Locate the cell with the specified text and output its (X, Y) center coordinate. 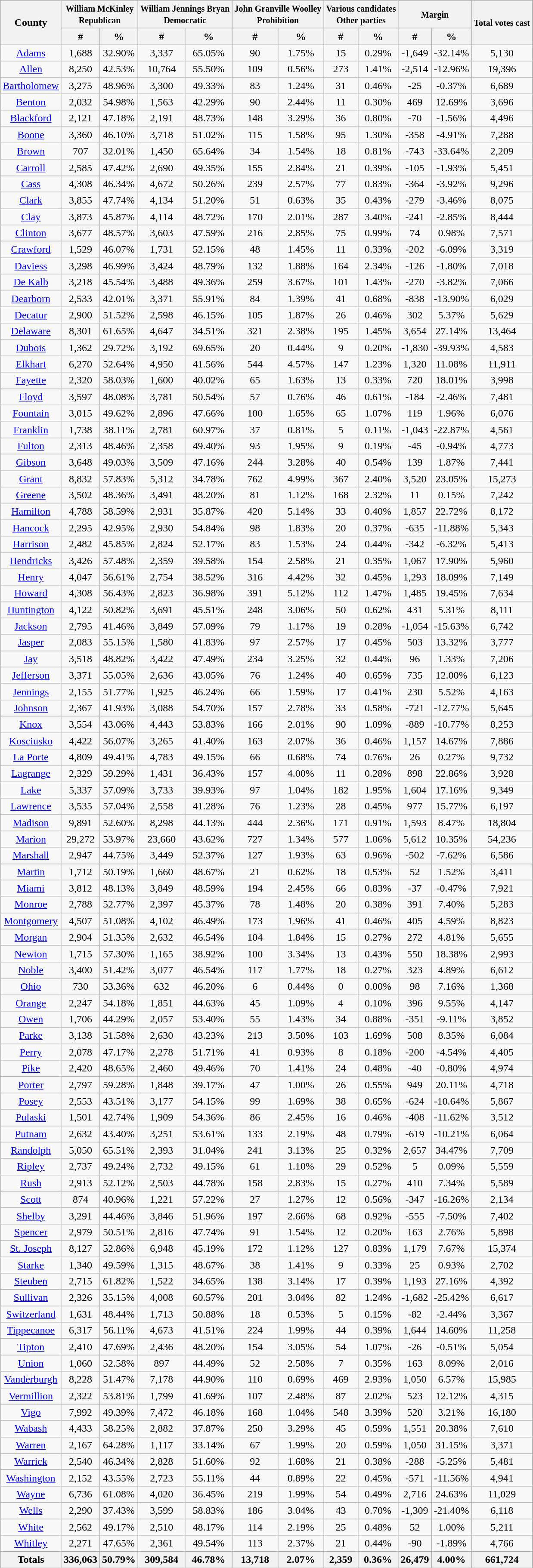
2,630 (162, 1036)
239 (255, 184)
3,337 (162, 53)
194 (255, 888)
12.69% (451, 102)
5,337 (80, 790)
-743 (415, 151)
1,368 (502, 986)
-70 (415, 118)
47.18% (119, 118)
Pike (31, 1068)
5,898 (502, 1232)
27.16% (451, 1281)
1,320 (415, 364)
2,788 (80, 904)
-3.46% (451, 200)
48.79% (208, 266)
5.12% (301, 593)
3,275 (80, 86)
17.16% (451, 790)
5,612 (415, 839)
3,509 (162, 462)
William McKinleyRepublican (99, 15)
13.32% (451, 642)
Warrick (31, 1461)
84 (255, 299)
4,433 (80, 1429)
50.88% (208, 1314)
19.45% (451, 593)
1,909 (162, 1117)
-3.82% (451, 282)
Martin (31, 872)
1.77% (301, 970)
5.31% (451, 610)
44.75% (119, 855)
36.43% (208, 774)
36.98% (208, 593)
57 (255, 397)
Whitley (31, 1543)
54.18% (119, 1003)
-10.64% (451, 1101)
4,047 (80, 577)
7,018 (502, 266)
3,718 (162, 135)
14.60% (451, 1330)
46.15% (208, 315)
2,167 (80, 1445)
1,857 (415, 512)
3,691 (162, 610)
2,904 (80, 937)
13,718 (255, 1560)
70 (255, 1068)
730 (80, 986)
1.39% (301, 299)
1,644 (415, 1330)
49.36% (208, 282)
5,413 (502, 544)
147 (341, 364)
32.01% (119, 151)
1.06% (378, 839)
Fulton (31, 446)
-2.46% (451, 397)
57.30% (119, 954)
2,032 (80, 102)
Fayette (31, 380)
1.68% (301, 1461)
Wabash (31, 1429)
47.59% (208, 233)
216 (255, 233)
0.49% (378, 1494)
5,050 (80, 1150)
3.40% (378, 216)
241 (255, 1150)
3,998 (502, 380)
81 (255, 495)
Rush (31, 1183)
3.06% (301, 610)
Jasper (31, 642)
Morgan (31, 937)
2,930 (162, 528)
Cass (31, 184)
17.90% (451, 561)
2,723 (162, 1478)
2,510 (162, 1527)
4,114 (162, 216)
-889 (415, 724)
53.36% (119, 986)
2,361 (162, 1543)
4,583 (502, 348)
7,472 (162, 1412)
Jennings (31, 691)
Porter (31, 1085)
52.37% (208, 855)
26,479 (415, 1560)
60.97% (208, 429)
44.46% (119, 1216)
0.37% (378, 528)
8,075 (502, 200)
6,029 (502, 299)
3.50% (301, 1036)
323 (415, 970)
42.53% (119, 69)
2.38% (301, 331)
1,925 (162, 691)
-347 (415, 1199)
53.40% (208, 1019)
65.64% (208, 151)
2,716 (415, 1494)
Marshall (31, 855)
St. Joseph (31, 1248)
52.58% (119, 1363)
3.34% (301, 954)
Adams (31, 53)
1,604 (415, 790)
43.05% (208, 675)
Fountain (31, 413)
60.57% (208, 1298)
43.23% (208, 1036)
51.60% (208, 1461)
2,540 (80, 1461)
1,848 (162, 1085)
35.15% (119, 1298)
1.48% (301, 904)
Posey (31, 1101)
77 (341, 184)
48.36% (119, 495)
1.10% (301, 1167)
2.76% (451, 1232)
43.40% (119, 1134)
5,283 (502, 904)
949 (415, 1085)
109 (255, 69)
3,426 (80, 561)
Putnam (31, 1134)
1.34% (301, 839)
2.32% (378, 495)
0.63% (301, 200)
Floyd (31, 397)
250 (255, 1429)
0.89% (301, 1478)
7,288 (502, 135)
53.97% (119, 839)
Washington (31, 1478)
321 (255, 331)
7,206 (502, 659)
51.71% (208, 1052)
Wayne (31, 1494)
-0.80% (451, 1068)
3,491 (162, 495)
8 (341, 1052)
48.08% (119, 397)
-571 (415, 1478)
410 (415, 1183)
54.15% (208, 1101)
-25.42% (451, 1298)
2,797 (80, 1085)
2,078 (80, 1052)
Starke (31, 1265)
18.38% (451, 954)
49.41% (119, 757)
Vanderburgh (31, 1380)
2,322 (80, 1396)
Boone (31, 135)
2,326 (80, 1298)
6,948 (162, 1248)
5,559 (502, 1167)
2,134 (502, 1199)
7,178 (162, 1380)
48.82% (119, 659)
95 (341, 135)
54,236 (502, 839)
50.26% (208, 184)
-1,309 (415, 1510)
7.34% (451, 1183)
3,400 (80, 970)
2,533 (80, 299)
3,177 (162, 1101)
43.06% (119, 724)
58.03% (119, 380)
661,724 (502, 1560)
Elkhart (31, 364)
171 (341, 823)
3,367 (502, 1314)
34.51% (208, 331)
6,689 (502, 86)
3,733 (162, 790)
3.14% (301, 1281)
1.52% (451, 872)
1,563 (162, 102)
3,777 (502, 642)
2,715 (80, 1281)
36.45% (208, 1494)
3,449 (162, 855)
47.65% (119, 1543)
-364 (415, 184)
Daviess (31, 266)
Jackson (31, 626)
-0.51% (451, 1347)
18.09% (451, 577)
195 (341, 331)
48.72% (208, 216)
-184 (415, 397)
Tippecanoe (31, 1330)
87 (341, 1396)
8,298 (162, 823)
Madison (31, 823)
3.25% (301, 659)
4,809 (80, 757)
Jay (31, 659)
230 (415, 691)
3.05% (301, 1347)
44.29% (119, 1019)
5,312 (162, 479)
-5.25% (451, 1461)
5,589 (502, 1183)
3,928 (502, 774)
48.17% (208, 1527)
11.08% (451, 364)
164 (341, 266)
2,358 (162, 446)
114 (255, 1527)
56.07% (119, 741)
Gibson (31, 462)
65.51% (119, 1150)
1.83% (301, 528)
7.67% (451, 1248)
Marion (31, 839)
2,191 (162, 118)
49.03% (119, 462)
29 (341, 1167)
234 (255, 659)
7,481 (502, 397)
7,886 (502, 741)
2,828 (162, 1461)
51.58% (119, 1036)
-10.21% (451, 1134)
56.61% (119, 577)
16,180 (502, 1412)
6,076 (502, 413)
272 (415, 937)
44.63% (208, 1003)
-40 (415, 1068)
4.59% (451, 921)
-22.87% (451, 429)
-0.47% (451, 888)
112 (341, 593)
52.60% (119, 823)
7,610 (502, 1429)
2.34% (378, 266)
3,781 (162, 397)
-721 (415, 708)
18,804 (502, 823)
2,152 (80, 1478)
51.08% (119, 921)
-11.88% (451, 528)
1,551 (415, 1429)
Clay (31, 216)
9,296 (502, 184)
-12.96% (451, 69)
16 (341, 1117)
Various candidatesOther parties (361, 15)
28 (341, 806)
44.49% (208, 1363)
49.24% (119, 1167)
5,867 (502, 1101)
2.48% (301, 1396)
9,891 (80, 823)
2,931 (162, 512)
-619 (415, 1134)
33.14% (208, 1445)
1,315 (162, 1265)
45.54% (119, 282)
Pulaski (31, 1117)
51.20% (208, 200)
4,647 (162, 331)
3,696 (502, 102)
49.40% (208, 446)
45.51% (208, 610)
2.66% (301, 1216)
58.59% (119, 512)
Warren (31, 1445)
4,672 (162, 184)
897 (162, 1363)
8,250 (80, 69)
336,063 (80, 1560)
Monroe (31, 904)
County (31, 22)
8,111 (502, 610)
2,979 (80, 1232)
3,535 (80, 806)
101 (341, 282)
4.81% (451, 937)
Lagrange (31, 774)
0.69% (301, 1380)
4,974 (502, 1068)
43.55% (119, 1478)
2,247 (80, 1003)
15.77% (451, 806)
113 (255, 1543)
39.17% (208, 1085)
22.86% (451, 774)
55.11% (208, 1478)
Franklin (31, 429)
2,824 (162, 544)
0.41% (378, 691)
-6.32% (451, 544)
2,313 (80, 446)
3,648 (80, 462)
1.93% (301, 855)
Huntington (31, 610)
4,020 (162, 1494)
11,911 (502, 364)
-90 (415, 1543)
287 (341, 216)
48.59% (208, 888)
11,029 (502, 1494)
-37 (415, 888)
15,985 (502, 1380)
4,496 (502, 118)
1,067 (415, 561)
White (31, 1527)
22 (341, 1478)
7,402 (502, 1216)
48.44% (119, 1314)
42.95% (119, 528)
273 (341, 69)
-7.62% (451, 855)
47.17% (119, 1052)
2,320 (80, 380)
3,422 (162, 659)
-1,054 (415, 626)
52.64% (119, 364)
56.11% (119, 1330)
50.82% (119, 610)
7,709 (502, 1150)
148 (255, 118)
4,718 (502, 1085)
720 (415, 380)
49.59% (119, 1265)
Carroll (31, 167)
1,179 (415, 1248)
-241 (415, 216)
2.83% (301, 1183)
45.85% (119, 544)
431 (415, 610)
1,293 (415, 577)
Owen (31, 1019)
34.78% (208, 479)
Orange (31, 1003)
50.79% (119, 1560)
1,799 (162, 1396)
104 (255, 937)
Clinton (31, 233)
3,518 (80, 659)
10.35% (451, 839)
2,900 (80, 315)
173 (255, 921)
0.18% (378, 1052)
4,102 (162, 921)
2,636 (162, 675)
2,436 (162, 1347)
Noble (31, 970)
29,272 (80, 839)
48.13% (119, 888)
2.37% (301, 1543)
6,197 (502, 806)
41.69% (208, 1396)
2.02% (378, 1396)
-555 (415, 1216)
2,737 (80, 1167)
727 (255, 839)
49.35% (208, 167)
-12.77% (451, 708)
8,228 (80, 1380)
0.19% (378, 446)
51.77% (119, 691)
56.43% (119, 593)
35.87% (208, 512)
0.61% (378, 397)
0.92% (378, 1216)
4.42% (301, 577)
1,117 (162, 1445)
1.63% (301, 380)
6,123 (502, 675)
44.78% (208, 1183)
Brown (31, 151)
59.28% (119, 1085)
54.70% (208, 708)
107 (255, 1396)
7,571 (502, 233)
550 (415, 954)
316 (255, 577)
0.09% (451, 1167)
5,960 (502, 561)
4,163 (502, 691)
8,253 (502, 724)
51.47% (119, 1380)
2,690 (162, 167)
Grant (31, 479)
45.37% (208, 904)
-32.14% (451, 53)
23.05% (451, 479)
1,706 (80, 1019)
2,816 (162, 1232)
396 (415, 1003)
49.62% (119, 413)
58.25% (119, 1429)
Hancock (31, 528)
5,054 (502, 1347)
110 (255, 1380)
51.35% (119, 937)
115 (255, 135)
138 (255, 1281)
55.05% (119, 675)
1,165 (162, 954)
3,265 (162, 741)
1,600 (162, 380)
224 (255, 1330)
3,520 (415, 479)
Vermillion (31, 1396)
Howard (31, 593)
4,941 (502, 1478)
0.91% (378, 823)
1,738 (80, 429)
Wells (31, 1510)
6,064 (502, 1134)
-408 (415, 1117)
8.47% (451, 823)
4,507 (80, 921)
7,441 (502, 462)
105 (255, 315)
42.01% (119, 299)
2,083 (80, 642)
6,742 (502, 626)
4,950 (162, 364)
24.63% (451, 1494)
244 (255, 462)
3.39% (378, 1412)
18.01% (451, 380)
6,084 (502, 1036)
1,688 (80, 53)
3,677 (80, 233)
-126 (415, 266)
11,258 (502, 1330)
2.40% (378, 479)
-6.09% (451, 250)
Harrison (31, 544)
3.21% (451, 1412)
46.20% (208, 986)
46.18% (208, 1412)
166 (255, 724)
-202 (415, 250)
-342 (415, 544)
20.38% (451, 1429)
38.52% (208, 577)
2,016 (502, 1363)
-4.91% (451, 135)
1,221 (162, 1199)
0.54% (378, 462)
2,896 (162, 413)
Hamilton (31, 512)
41.51% (208, 1330)
Shelby (31, 1216)
-1.89% (451, 1543)
50 (341, 610)
8.09% (451, 1363)
Randolph (31, 1150)
2,410 (80, 1347)
47.69% (119, 1347)
3,597 (80, 397)
508 (415, 1036)
Dearborn (31, 299)
Bartholomew (31, 86)
2.36% (301, 823)
10,764 (162, 69)
Clark (31, 200)
53.83% (208, 724)
Totals (31, 1560)
3,512 (502, 1117)
5.14% (301, 512)
3,218 (80, 282)
0.79% (378, 1134)
2.44% (301, 102)
Miami (31, 888)
1,060 (80, 1363)
57.04% (119, 806)
2,657 (415, 1150)
0.00% (378, 986)
-9.11% (451, 1019)
735 (415, 675)
46.49% (208, 921)
874 (80, 1199)
-10.77% (451, 724)
3,855 (80, 200)
-105 (415, 167)
-16.26% (451, 1199)
15,374 (502, 1248)
2.85% (301, 233)
51.42% (119, 970)
8,444 (502, 216)
3,554 (80, 724)
0.29% (378, 53)
1.27% (301, 1199)
-0.94% (451, 446)
1.33% (451, 659)
-1.80% (451, 266)
2,057 (162, 1019)
59.29% (119, 774)
7,921 (502, 888)
Delaware (31, 331)
John Granville WoolleyProhibition (278, 15)
1,450 (162, 151)
Ripley (31, 1167)
0.55% (378, 1085)
2,482 (80, 544)
2,754 (162, 577)
55.91% (208, 299)
51.02% (208, 135)
40.96% (119, 1199)
0.70% (378, 1510)
2,397 (162, 904)
898 (415, 774)
762 (255, 479)
31.04% (208, 1150)
-21.40% (451, 1510)
Spencer (31, 1232)
-11.62% (451, 1117)
4,122 (80, 610)
4,673 (162, 1330)
Lawrence (31, 806)
4,443 (162, 724)
43.62% (208, 839)
2,562 (80, 1527)
197 (255, 1216)
1,529 (80, 250)
Newton (31, 954)
7,149 (502, 577)
1,712 (80, 872)
1.75% (301, 53)
53.81% (119, 1396)
2,993 (502, 954)
43.51% (119, 1101)
78 (255, 904)
2,503 (162, 1183)
6,736 (80, 1494)
4,783 (162, 757)
3,088 (162, 708)
6.57% (451, 1380)
3,424 (162, 266)
2.93% (378, 1380)
2,702 (502, 1265)
117 (255, 970)
3,192 (162, 348)
47.49% (208, 659)
201 (255, 1298)
-1.56% (451, 118)
7,066 (502, 282)
65.05% (208, 53)
3,077 (162, 970)
-279 (415, 200)
1,340 (80, 1265)
2,209 (502, 151)
Benton (31, 102)
50.51% (119, 1232)
79 (255, 626)
34.65% (208, 1281)
Dubois (31, 348)
Steuben (31, 1281)
1,431 (162, 774)
40.02% (208, 380)
52.15% (208, 250)
Total votes cast (502, 22)
13,464 (502, 331)
544 (255, 364)
49.39% (119, 1412)
3.13% (301, 1150)
9.55% (451, 1003)
63 (341, 855)
248 (255, 610)
Jefferson (31, 675)
4.57% (301, 364)
-3.92% (451, 184)
1,522 (162, 1281)
34.47% (451, 1150)
-26 (415, 1347)
4,008 (162, 1298)
15,273 (502, 479)
48.46% (119, 446)
55.15% (119, 642)
5,629 (502, 315)
5,645 (502, 708)
52.86% (119, 1248)
41.83% (208, 642)
Switzerland (31, 1314)
Perry (31, 1052)
4,315 (502, 1396)
-502 (415, 855)
2,295 (80, 528)
5.37% (451, 315)
-7.50% (451, 1216)
37 (255, 429)
3,599 (162, 1510)
-13.90% (451, 299)
1,501 (80, 1117)
2,732 (162, 1167)
0.99% (378, 233)
133 (255, 1134)
2,947 (80, 855)
96 (415, 659)
61.82% (119, 1281)
-1.93% (451, 167)
61.65% (119, 331)
-1,682 (415, 1298)
9,732 (502, 757)
31 (341, 86)
2,795 (80, 626)
2,393 (162, 1150)
51.96% (208, 1216)
69.65% (208, 348)
41.46% (119, 626)
1,731 (162, 250)
444 (255, 823)
3,138 (80, 1036)
5,343 (502, 528)
7.40% (451, 904)
1.30% (378, 135)
4.99% (301, 479)
2,271 (80, 1543)
Henry (31, 577)
-288 (415, 1461)
219 (255, 1494)
3.67% (301, 282)
51.52% (119, 315)
23,660 (162, 839)
5,655 (502, 937)
-82 (415, 1314)
-33.64% (451, 151)
De Kalb (31, 282)
48.96% (119, 86)
22.72% (451, 512)
La Porte (31, 757)
405 (415, 921)
520 (415, 1412)
4,422 (80, 741)
1.47% (378, 593)
2,460 (162, 1068)
1,631 (80, 1314)
8,172 (502, 512)
3,360 (80, 135)
41.93% (119, 708)
4,134 (162, 200)
Margin (435, 15)
3,654 (415, 331)
86 (255, 1117)
-624 (415, 1101)
103 (341, 1036)
309,584 (162, 1560)
12.12% (451, 1396)
52.17% (208, 544)
46.78% (208, 1560)
4,561 (502, 429)
-4.54% (451, 1052)
548 (341, 1412)
1,715 (80, 954)
3,298 (80, 266)
Allen (31, 69)
93 (255, 446)
47.42% (119, 167)
2,781 (162, 429)
8.35% (451, 1036)
186 (255, 1510)
977 (415, 806)
3,015 (80, 413)
82 (341, 1298)
1,593 (415, 823)
119 (415, 413)
-0.37% (451, 86)
61.08% (119, 1494)
2,290 (80, 1510)
6,612 (502, 970)
6,617 (502, 1298)
2,420 (80, 1068)
3,411 (502, 872)
4,773 (502, 446)
0.80% (378, 118)
2,823 (162, 593)
57.48% (119, 561)
2,155 (80, 691)
523 (415, 1396)
41.28% (208, 806)
27 (255, 1199)
37.43% (119, 1510)
42.29% (208, 102)
0.32% (378, 1150)
Sullivan (31, 1298)
9,349 (502, 790)
27.14% (451, 331)
259 (255, 282)
-2.85% (451, 216)
4,788 (80, 512)
46 (341, 397)
41.56% (208, 364)
4,405 (502, 1052)
Blackford (31, 118)
2,585 (80, 167)
-25 (415, 86)
37.87% (208, 1429)
0.10% (378, 1003)
0.98% (451, 233)
182 (341, 790)
47.66% (208, 413)
-270 (415, 282)
Vigo (31, 1412)
3,488 (162, 282)
1,157 (415, 741)
0.36% (378, 1560)
1.53% (301, 544)
19 (341, 626)
Knox (31, 724)
Ohio (31, 986)
Hendricks (31, 561)
58.83% (208, 1510)
1,193 (415, 1281)
Kosciusko (31, 741)
75 (341, 233)
7.16% (451, 986)
1,660 (162, 872)
158 (255, 1183)
51 (255, 200)
2.78% (301, 708)
367 (341, 479)
61 (255, 1167)
Scott (31, 1199)
50.19% (119, 872)
-635 (415, 528)
1,580 (162, 642)
43 (341, 1510)
0.88% (378, 1019)
39.58% (208, 561)
1.58% (301, 135)
2,882 (162, 1429)
707 (80, 151)
5,211 (502, 1527)
46.07% (119, 250)
47.16% (208, 462)
3,300 (162, 86)
2,913 (80, 1183)
49.17% (119, 1527)
91 (255, 1232)
4,392 (502, 1281)
6,270 (80, 364)
1.59% (301, 691)
5.52% (451, 691)
420 (255, 512)
20.11% (451, 1085)
14.67% (451, 741)
2,598 (162, 315)
54.98% (119, 102)
42.74% (119, 1117)
2,278 (162, 1052)
0.40% (378, 512)
2,121 (80, 118)
48.57% (119, 233)
45.87% (119, 216)
64.28% (119, 1445)
6,118 (502, 1510)
49.46% (208, 1068)
49.54% (208, 1543)
4,147 (502, 1003)
5,130 (502, 53)
-200 (415, 1052)
0.96% (378, 855)
155 (255, 167)
48.65% (119, 1068)
1.65% (301, 413)
1,362 (80, 348)
7 (341, 1363)
68 (341, 1216)
3,502 (80, 495)
6,586 (502, 855)
46.24% (208, 691)
55 (255, 1019)
302 (415, 315)
92 (255, 1461)
38.11% (119, 429)
-11.56% (451, 1478)
41.40% (208, 741)
3.28% (301, 462)
3,251 (162, 1134)
54.36% (208, 1117)
2,553 (80, 1101)
3,812 (80, 888)
-838 (415, 299)
31.15% (451, 1445)
7,634 (502, 593)
3,291 (80, 1216)
52.77% (119, 904)
6 (255, 986)
-1,043 (415, 429)
0.11% (378, 429)
47 (255, 1085)
29.72% (119, 348)
170 (255, 216)
-358 (415, 135)
4.89% (451, 970)
-45 (415, 446)
Lake (31, 790)
46.99% (119, 266)
139 (415, 462)
3,852 (502, 1019)
3,873 (80, 216)
-2.44% (451, 1314)
3,846 (162, 1216)
7,242 (502, 495)
Decatur (31, 315)
-1,830 (415, 348)
54.84% (208, 528)
48.73% (208, 118)
3,319 (502, 250)
577 (341, 839)
0.52% (378, 1167)
8,832 (80, 479)
Johnson (31, 708)
132 (255, 266)
172 (255, 1248)
4,766 (502, 1543)
38.92% (208, 954)
2,329 (80, 774)
-15.63% (451, 626)
0 (341, 986)
632 (162, 986)
5,481 (502, 1461)
50.54% (208, 397)
57.22% (208, 1199)
-39.93% (451, 348)
32.90% (119, 53)
1.88% (301, 266)
55.50% (208, 69)
-1,649 (415, 53)
-351 (415, 1019)
3,603 (162, 233)
Parke (31, 1036)
67 (255, 1445)
1,713 (162, 1314)
1,851 (162, 1003)
1.17% (301, 626)
53.61% (208, 1134)
William Jennings BryanDemocratic (185, 15)
Montgomery (31, 921)
6,317 (80, 1330)
35 (341, 200)
49.33% (208, 86)
1.84% (301, 937)
57.83% (119, 479)
Greene (31, 495)
8,127 (80, 1248)
12.00% (451, 675)
46.10% (119, 135)
44.13% (208, 823)
Tipton (31, 1347)
-2,514 (415, 69)
Crawford (31, 250)
2,558 (162, 806)
7,992 (80, 1412)
44.90% (208, 1380)
39.93% (208, 790)
8,301 (80, 331)
2,367 (80, 708)
0.30% (378, 102)
213 (255, 1036)
0.58% (378, 708)
45.19% (208, 1248)
503 (415, 642)
99 (255, 1101)
1,485 (415, 593)
8,823 (502, 921)
2.84% (301, 167)
Union (31, 1363)
52.12% (119, 1183)
4 (341, 1003)
19,396 (502, 69)
5,451 (502, 167)
